Extract the [X, Y] coordinate from the center of the cell holding the provided text.  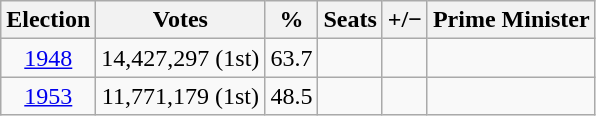
Votes [180, 20]
+/− [404, 20]
14,427,297 (1st) [180, 58]
48.5 [292, 96]
1948 [48, 58]
% [292, 20]
11,771,179 (1st) [180, 96]
Prime Minister [511, 20]
Election [48, 20]
Seats [350, 20]
1953 [48, 96]
63.7 [292, 58]
